For the text-containing cell, return its midpoint in (x, y) coordinate format. 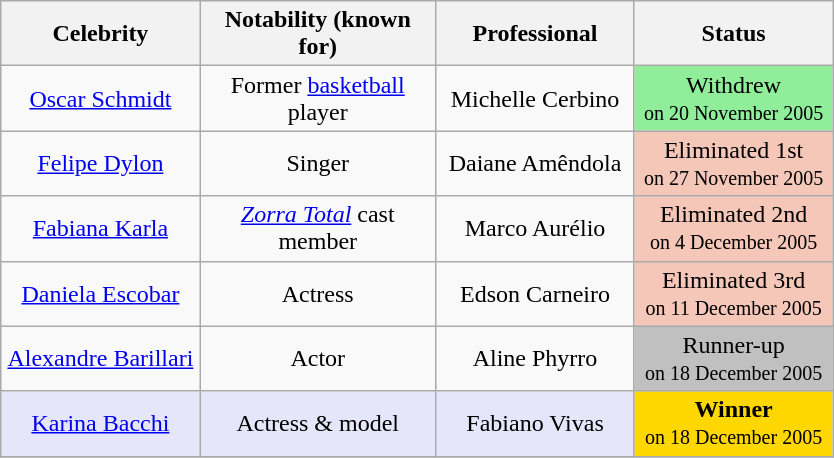
Status (734, 34)
Michelle Cerbino (536, 98)
Singer (318, 164)
Aline Phyrro (536, 358)
Celebrity (100, 34)
Alexandre Barillari (100, 358)
Actor (318, 358)
Fabiano Vivas (536, 424)
Edson Carneiro (536, 294)
Professional (536, 34)
Oscar Schmidt (100, 98)
Karina Bacchi (100, 424)
Actress & model (318, 424)
Withdrewon 20 November 2005 (734, 98)
Felipe Dylon (100, 164)
Daiane Amêndola (536, 164)
Notability (known for) (318, 34)
Eliminated 2ndon 4 December 2005 (734, 228)
Eliminated 3rdon 11 December 2005 (734, 294)
Actress (318, 294)
Former basketball player (318, 98)
Zorra Total cast member (318, 228)
Daniela Escobar (100, 294)
Fabiana Karla (100, 228)
Eliminated 1ston 27 November 2005 (734, 164)
Winneron 18 December 2005 (734, 424)
Marco Aurélio (536, 228)
Runner-upon 18 December 2005 (734, 358)
